Extract the [x, y] coordinate from the center of the cell holding the provided text.  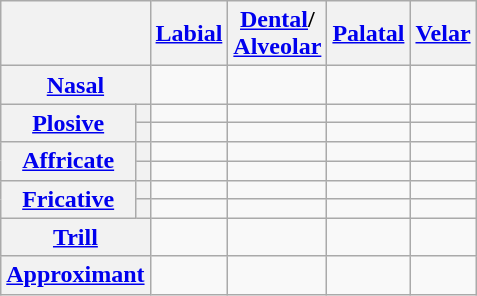
Labial [189, 34]
Velar [443, 34]
Dental/Alveolar [278, 34]
Palatal [368, 34]
Plosive [68, 123]
Approximant [76, 275]
Fricative [68, 199]
Affricate [68, 161]
Trill [76, 237]
Nasal [76, 85]
